Output the [X, Y] coordinate of the center of the cell containing the given text.  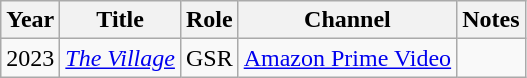
Channel [347, 20]
Role [209, 20]
Year [30, 20]
2023 [30, 58]
Notes [491, 20]
Amazon Prime Video [347, 58]
The Village [120, 58]
GSR [209, 58]
Title [120, 20]
